From the cell containing the given text, extract its center point as (X, Y) coordinate. 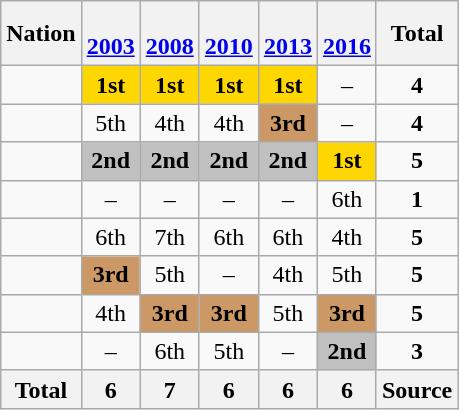
2003 (110, 34)
2016 (346, 34)
Nation (41, 34)
1 (416, 199)
3 (416, 351)
Source (416, 389)
7th (170, 237)
2013 (288, 34)
2008 (170, 34)
7 (170, 389)
2010 (228, 34)
